Pinpoint the cell where the given text exists, returning its [x, y] midpoint coordinate. 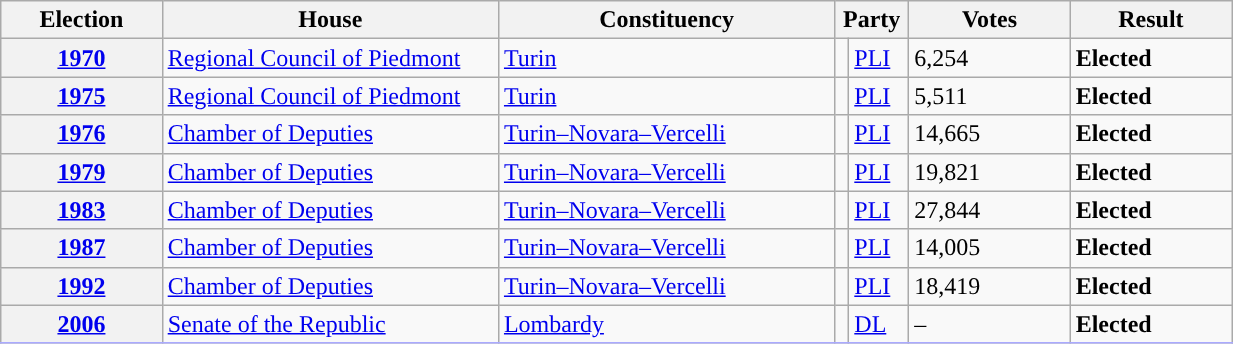
27,844 [990, 210]
14,005 [990, 248]
6,254 [990, 58]
1983 [82, 210]
1976 [82, 134]
2006 [82, 324]
14,665 [990, 134]
1979 [82, 172]
1975 [82, 96]
Senate of the Republic [330, 324]
Party [872, 20]
– [990, 324]
House [330, 20]
5,511 [990, 96]
Votes [990, 20]
1992 [82, 286]
Lombardy [666, 324]
Election [82, 20]
Constituency [666, 20]
Result [1150, 20]
18,419 [990, 286]
DL [879, 324]
1970 [82, 58]
1987 [82, 248]
19,821 [990, 172]
